Pinpoint the cell where the given text exists, returning its (x, y) midpoint coordinate. 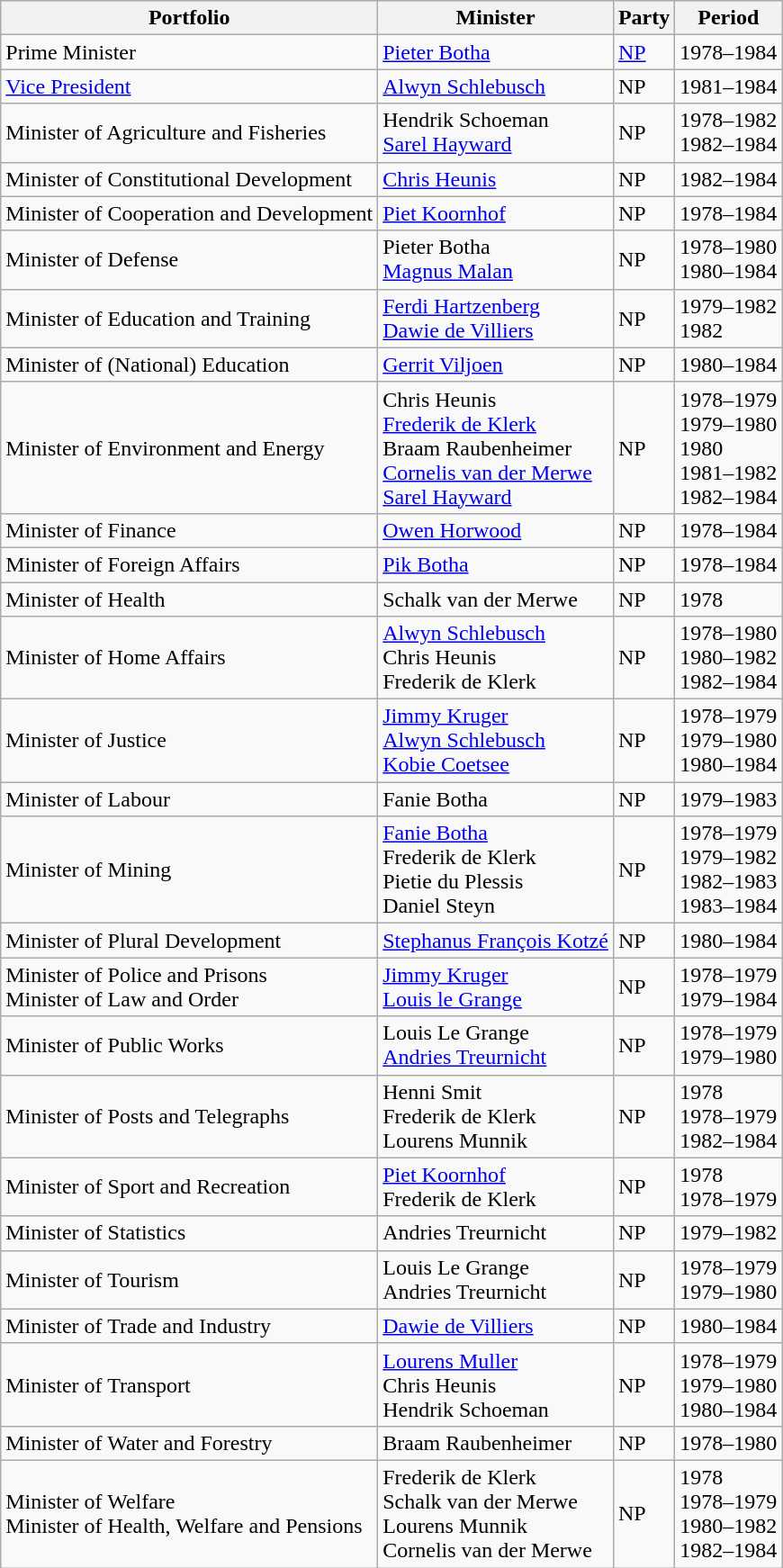
1981–1984 (729, 86)
Andries Treurnicht (496, 1233)
Minister of Finance (189, 530)
1979–19821982 (729, 319)
Fanie Botha Frederik de Klerk Pietie du PlessisDaniel Steyn (496, 870)
Vice President (189, 86)
Lourens Muller Chris HeunisHendrik Schoeman (496, 1384)
Owen Horwood (496, 530)
1979–1982 (729, 1233)
Piet Koornhof (496, 213)
Pieter BothaMagnus Malan (496, 259)
1978–19821982–1984 (729, 133)
Pieter Botha (496, 52)
Minister of Environment and Energy (189, 447)
Prime Minister (189, 52)
Gerrit Viljoen (496, 365)
1978–19791979–19821982–19831983–1984 (729, 870)
1978–1980 (729, 1443)
19781978–19791980–19821982–1984 (729, 1514)
Minister of Foreign Affairs (189, 564)
Schalk van der Merwe (496, 599)
Minister of Trade and Industry (189, 1326)
Ferdi HartzenbergDawie de Villiers (496, 319)
Minister of Plural Development (189, 941)
Chris Heunis Frederik de KlerkBraam Raubenheimer Cornelis van der MerweSarel Hayward (496, 447)
Minister of Tourism (189, 1280)
Jimmy KrugerAlwyn Schlebusch Kobie Coetsee (496, 741)
1978–19801980–1984 (729, 259)
Party (643, 18)
19781978–1979 (729, 1186)
Minister of Agriculture and Fisheries (189, 133)
1978–19791979–198019801981–19821982–1984 (729, 447)
Jimmy KrugerLouis le Grange (496, 987)
Minister of Education and Training (189, 319)
1978 (729, 599)
Frederik de KlerkSchalk van der MerweLourens MunnikCornelis van der Merwe (496, 1514)
Minister of Police and PrisonsMinister of Law and Order (189, 987)
Minister of Home Affairs (189, 658)
Minister of Sport and Recreation (189, 1186)
1978–19801980–19821982–1984 (729, 658)
Henni SmitFrederik de KlerkLourens Munnik (496, 1116)
Minister of (National) Education (189, 365)
Pik Botha (496, 564)
Minister of WelfareMinister of Health, Welfare and Pensions (189, 1514)
Minister of Constitutional Development (189, 179)
Chris Heunis (496, 179)
Period (729, 18)
Alwyn Schlebusch Chris Heunis Frederik de Klerk (496, 658)
1979–1983 (729, 799)
Minister of Cooperation and Development (189, 213)
Piet Koornhof Frederik de Klerk (496, 1186)
Dawie de Villiers (496, 1326)
Braam Raubenheimer (496, 1443)
Alwyn Schlebusch (496, 86)
Minister of Labour (189, 799)
Minister of Justice (189, 741)
Minister of Public Works (189, 1046)
Minister of Mining (189, 870)
Minister of Posts and Telegraphs (189, 1116)
Minister of Health (189, 599)
Hendrik SchoemanSarel Hayward (496, 133)
Minister (496, 18)
1982–1984 (729, 179)
19781978–19791982–1984 (729, 1116)
Stephanus François Kotzé (496, 941)
Minister of Water and Forestry (189, 1443)
Minister of Defense (189, 259)
Minister of Transport (189, 1384)
Portfolio (189, 18)
1978–19791979–1984 (729, 987)
Minister of Statistics (189, 1233)
Fanie Botha (496, 799)
